For the text-containing cell, return its midpoint in (x, y) coordinate format. 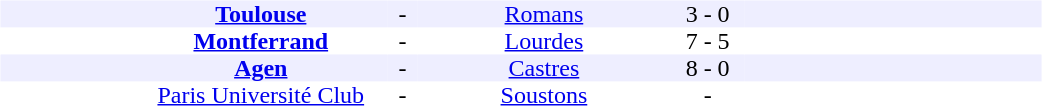
Toulouse (261, 14)
3 - 0 (707, 14)
8 - 0 (707, 68)
Soustons (544, 96)
Lourdes (544, 42)
7 - 5 (707, 42)
Romans (544, 14)
Agen (261, 68)
Montferrand (261, 42)
Paris Université Club (261, 96)
Castres (544, 68)
